Provide the (x, y) coordinate of the cell's center where the given text is located.  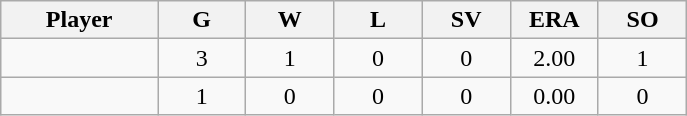
Player (80, 20)
L (378, 20)
W (290, 20)
SV (466, 20)
0.00 (554, 96)
2.00 (554, 58)
G (202, 20)
3 (202, 58)
ERA (554, 20)
SO (642, 20)
